Identify which cell holds the provided text, then report its [x, y] central coordinate. 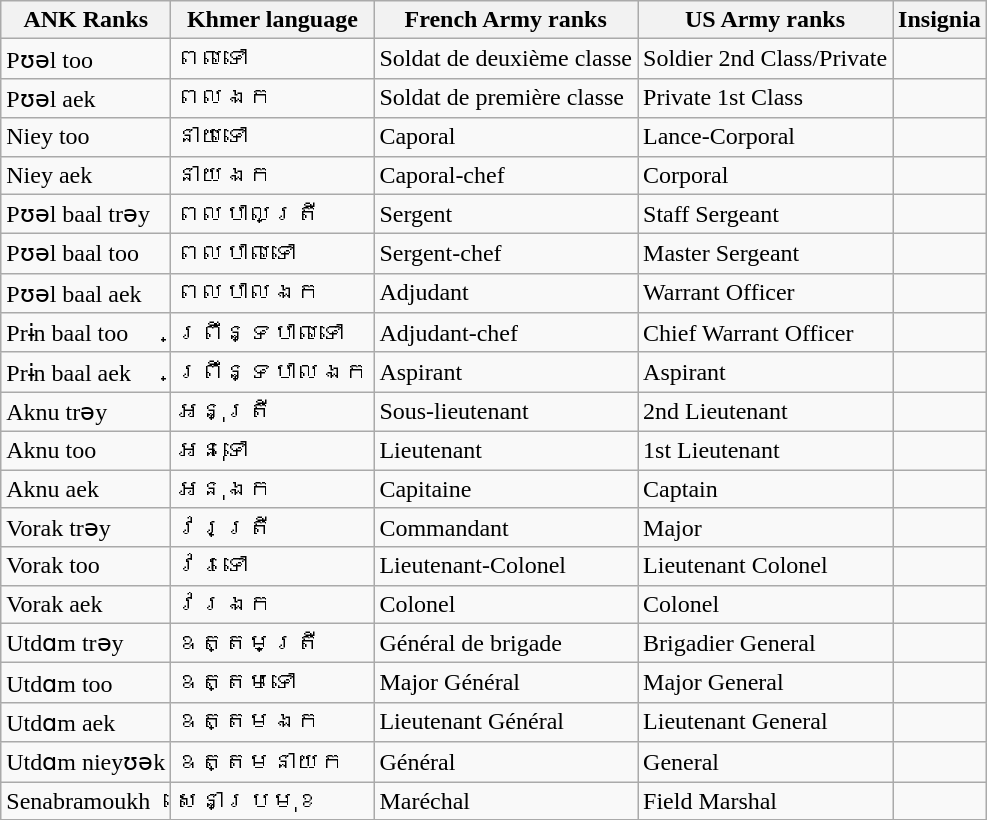
Soldat de deuxième classe [506, 59]
Utdɑm too [86, 683]
General [766, 762]
Prɨn baal too [86, 333]
ANK Ranks [86, 20]
Niey too [86, 137]
Major General [766, 683]
អនុឯក [272, 489]
Utdɑm nieyʊək [86, 762]
Aknu too [86, 450]
Pʊəl too [86, 59]
Pʊəl baal aek [86, 293]
Maréchal [506, 801]
Sergent [506, 214]
Major Général [506, 683]
ឧត្តមឯក [272, 722]
ពលបាលត្រី [272, 214]
ពលឯក [272, 98]
វរទោ [272, 566]
Khmer language [272, 20]
Vorak trəy [86, 528]
ព្រឹន្ទបាលទោ [272, 333]
ពលបាលឯក [272, 293]
Aknu trəy [86, 412]
Field Marshal [766, 801]
Aknu aek [86, 489]
Commandant [506, 528]
Adjudant-chef [506, 333]
នាយទោ [272, 137]
ឧត្តមត្រី [272, 643]
Sergent-chef [506, 254]
វរត្រី [272, 528]
Soldier 2nd Class/Private [766, 59]
Insignia [940, 20]
ឧត្តមទោ [272, 683]
Vorak too [86, 566]
Lieutenant General [766, 722]
US Army ranks [766, 20]
Général [506, 762]
Utdɑm trəy [86, 643]
Pʊəl baal trəy [86, 214]
French Army ranks [506, 20]
Lance-Corporal [766, 137]
Staff Sergeant [766, 214]
Lieutenant Colonel [766, 566]
Warrant Officer [766, 293]
Caporal-chef [506, 175]
វរឯក [272, 604]
Soldat de première classe [506, 98]
Lieutenant [506, 450]
ឧត្តមនាយក [272, 762]
Vorak aek [86, 604]
Pʊəl baal too [86, 254]
Utdɑm aek [86, 722]
Corporal [766, 175]
Brigadier General [766, 643]
ពលទោ [272, 59]
Lieutenant Général [506, 722]
2nd Lieutenant [766, 412]
Caporal [506, 137]
Adjudant [506, 293]
Pʊəl aek [86, 98]
Prɨn baal aek [86, 372]
1st Lieutenant [766, 450]
Capitaine [506, 489]
Niey aek [86, 175]
ព្រឹន្ទបាលឯក [272, 372]
អនុត្រី [272, 412]
Major [766, 528]
នាយឯក [272, 175]
Sous-lieutenant [506, 412]
Chief Warrant Officer [766, 333]
Private 1st Class [766, 98]
Captain [766, 489]
Master Sergeant [766, 254]
សេនាប្រមុខ [272, 801]
ពលបាលទោ [272, 254]
Général de brigade [506, 643]
អនុទោ [272, 450]
Senabramoukh [86, 801]
Lieutenant-Colonel [506, 566]
